For the text-containing cell, return its midpoint in [x, y] coordinate format. 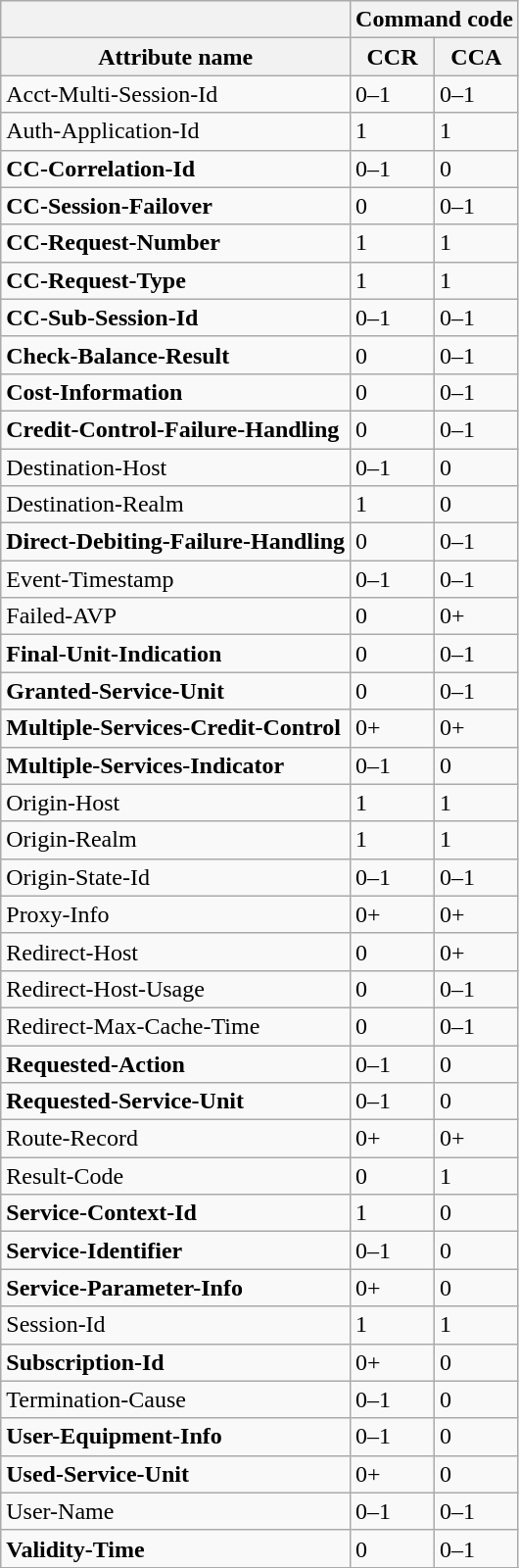
Service-Context-Id [176, 1213]
Destination-Realm [176, 505]
Direct-Debiting-Failure-Handling [176, 542]
CC-Request-Number [176, 243]
Origin-State-Id [176, 877]
Acct-Multi-Session-Id [176, 94]
Command code [435, 20]
Requested-Service-Unit [176, 1102]
Final-Unit-Indication [176, 654]
Failed-AVP [176, 616]
Multiple-Services-Credit-Control [176, 728]
Auth-Application-Id [176, 131]
Result-Code [176, 1176]
Multiple-Services-Indicator [176, 765]
Destination-Host [176, 467]
Origin-Host [176, 803]
CC-Session-Failover [176, 206]
Redirect-Host-Usage [176, 989]
Attribute name [176, 57]
Origin-Realm [176, 840]
CCR [393, 57]
Service-Parameter-Info [176, 1288]
Cost-Information [176, 392]
CCA [476, 57]
Validity-Time [176, 1548]
Proxy-Info [176, 914]
Termination-Cause [176, 1399]
Event-Timestamp [176, 579]
Used-Service-Unit [176, 1474]
Session-Id [176, 1325]
Subscription-Id [176, 1362]
User-Equipment-Info [176, 1437]
CC-Correlation-Id [176, 169]
Requested-Action [176, 1063]
Granted-Service-Unit [176, 691]
Credit-Control-Failure-Handling [176, 429]
Redirect-Host [176, 952]
User-Name [176, 1511]
CC-Sub-Session-Id [176, 318]
CC-Request-Type [176, 280]
Redirect-Max-Cache-Time [176, 1026]
Route-Record [176, 1139]
Check-Balance-Result [176, 355]
Service-Identifier [176, 1250]
